Return the (X, Y) coordinate for the center point of the cell that contains the specified text.  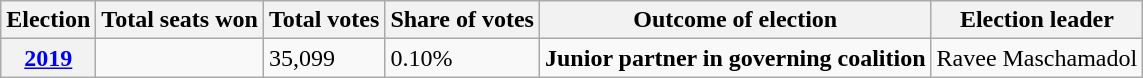
Outcome of election (735, 20)
35,099 (324, 58)
Total votes (324, 20)
2019 (48, 58)
Election leader (1037, 20)
Junior partner in governing coalition (735, 58)
0.10% (462, 58)
Election (48, 20)
Ravee Maschamadol (1037, 58)
Total seats won (180, 20)
Share of votes (462, 20)
